For the text-containing cell, return its midpoint in [x, y] coordinate format. 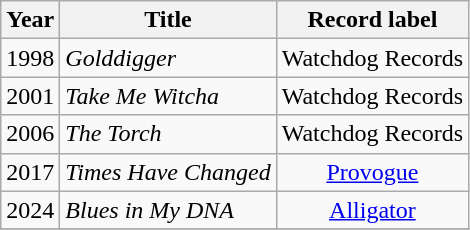
Record label [372, 20]
Title [168, 20]
Times Have Changed [168, 172]
Provogue [372, 172]
2017 [30, 172]
Year [30, 20]
2006 [30, 134]
Blues in My DNA [168, 210]
Take Me Witcha [168, 96]
1998 [30, 58]
2001 [30, 96]
2024 [30, 210]
The Torch [168, 134]
Alligator [372, 210]
Golddigger [168, 58]
